Output the [x, y] coordinate of the center of the cell containing the given text.  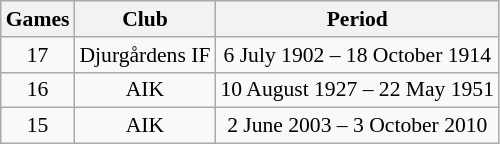
Period [357, 19]
16 [38, 90]
10 August 1927 – 22 May 1951 [357, 90]
Games [38, 19]
17 [38, 55]
2 June 2003 – 3 October 2010 [357, 126]
6 July 1902 – 18 October 1914 [357, 55]
Djurgårdens IF [144, 55]
Club [144, 19]
15 [38, 126]
